Determine the (X, Y) coordinate at the center of the cell enclosing the given text.  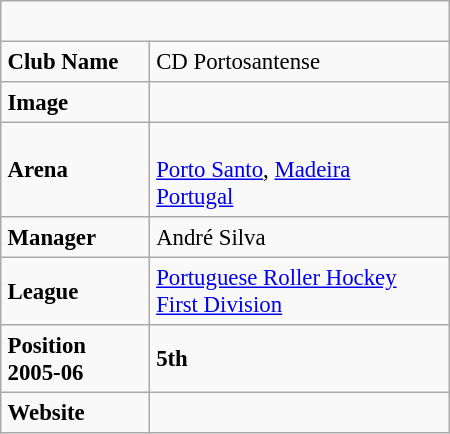
Position 2005-06 (76, 359)
CD Portosantense (299, 61)
Arena (76, 169)
Porto Santo, Madeira Portugal (299, 169)
Club Name (76, 61)
Website (76, 412)
League (76, 291)
André Silva (299, 237)
Portuguese Roller Hockey First Division (299, 291)
5th (299, 359)
Image (76, 102)
Manager (76, 237)
